Extract the [X, Y] coordinate from the center of the cell holding the provided text.  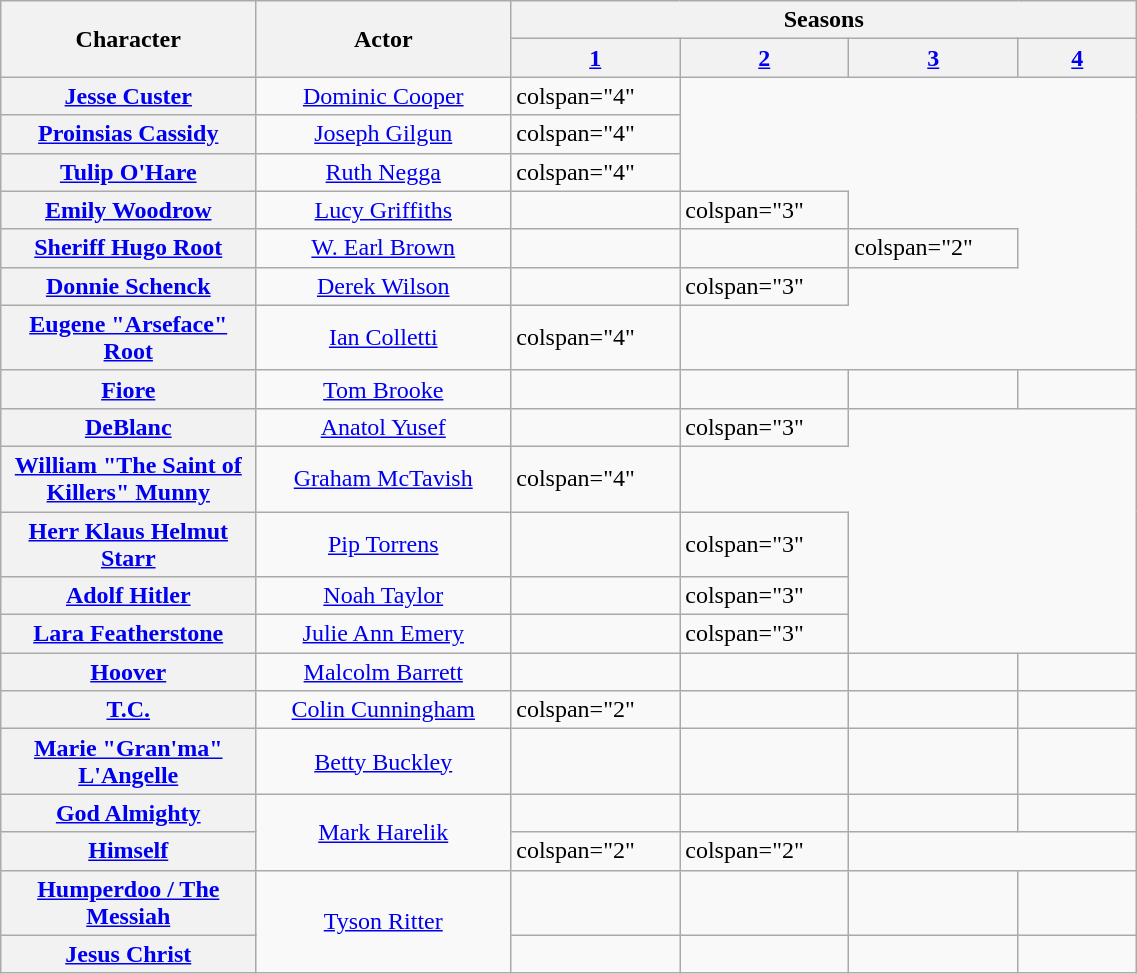
3 [934, 58]
Anatol Yusef [384, 427]
W. Earl Brown [384, 248]
Lucy Griffiths [384, 210]
Pip Torrens [384, 544]
1 [596, 58]
Proinsias Cassidy [128, 134]
Tyson Ritter [384, 922]
Humperdoo / The Messiah [128, 902]
Marie "Gran'ma" L'Angelle [128, 762]
Malcolm Barrett [384, 672]
Graham McTavish [384, 478]
4 [1078, 58]
Joseph Gilgun [384, 134]
T.C. [128, 710]
Hoover [128, 672]
Emily Woodrow [128, 210]
Eugene "Arseface" Root [128, 338]
Dominic Cooper [384, 96]
Tom Brooke [384, 389]
Adolf Hitler [128, 596]
Julie Ann Emery [384, 634]
God Almighty [128, 813]
Character [128, 39]
Donnie Schenck [128, 286]
Colin Cunningham [384, 710]
Seasons [824, 20]
Fiore [128, 389]
William "The Saint of Killers" Munny [128, 478]
Betty Buckley [384, 762]
Himself [128, 851]
Noah Taylor [384, 596]
Derek Wilson [384, 286]
Ruth Negga [384, 172]
Lara Featherstone [128, 634]
Jesus Christ [128, 954]
DeBlanc [128, 427]
Herr Klaus Helmut Starr [128, 544]
Sheriff Hugo Root [128, 248]
Actor [384, 39]
Mark Harelik [384, 832]
Tulip O'Hare [128, 172]
2 [764, 58]
Jesse Custer [128, 96]
Ian Colletti [384, 338]
